Scan for the cell matching the given text and deliver its [X, Y] coordinate at center. 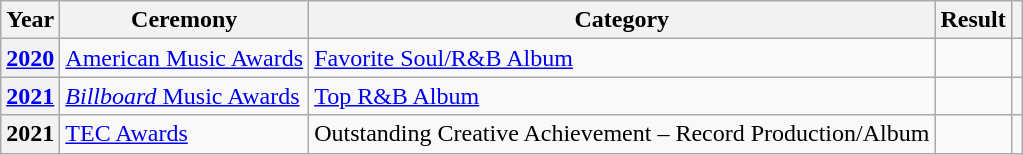
Favorite Soul/R&B Album [622, 58]
American Music Awards [184, 58]
Year [30, 20]
TEC Awards [184, 134]
Outstanding Creative Achievement – Record Production/Album [622, 134]
Top R&B Album [622, 96]
Ceremony [184, 20]
2020 [30, 58]
Category [622, 20]
Result [973, 20]
Billboard Music Awards [184, 96]
